Return the (X, Y) coordinate for the center point of the cell that contains the specified text.  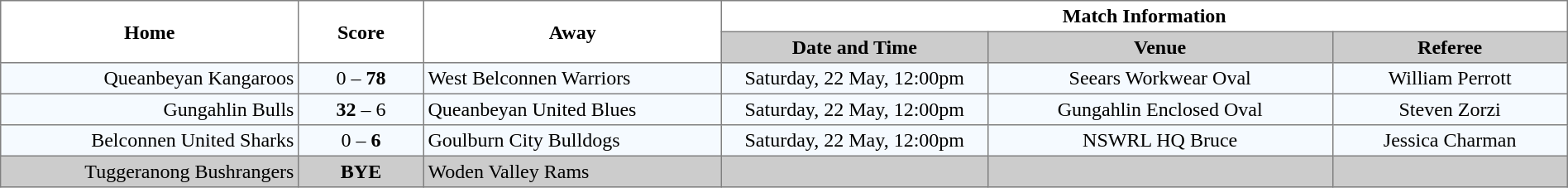
32 – 6 (361, 109)
William Perrott (1450, 79)
Queanbeyan Kangaroos (150, 79)
Gungahlin Enclosed Oval (1159, 109)
Referee (1450, 47)
Gungahlin Bulls (150, 109)
Venue (1159, 47)
0 – 78 (361, 79)
BYE (361, 171)
Woden Valley Rams (572, 171)
Match Information (1145, 17)
Queanbeyan United Blues (572, 109)
Belconnen United Sharks (150, 141)
Jessica Charman (1450, 141)
Date and Time (854, 47)
Steven Zorzi (1450, 109)
Goulburn City Bulldogs (572, 141)
NSWRL HQ Bruce (1159, 141)
West Belconnen Warriors (572, 79)
Tuggeranong Bushrangers (150, 171)
Seears Workwear Oval (1159, 79)
Home (150, 31)
0 – 6 (361, 141)
Away (572, 31)
Score (361, 31)
